Provide the [X, Y] coordinate of the cell's center where the given text is located.  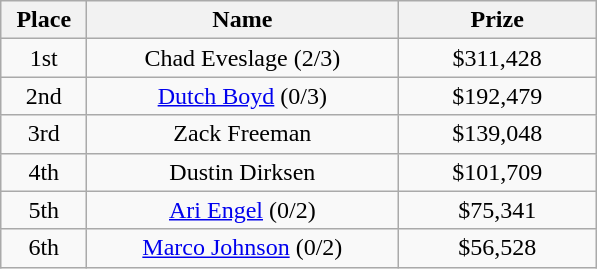
$139,048 [498, 134]
Ari Engel (0/2) [242, 210]
$75,341 [498, 210]
1st [44, 58]
Chad Eveslage (2/3) [242, 58]
2nd [44, 96]
$192,479 [498, 96]
Marco Johnson (0/2) [242, 248]
Dutch Boyd (0/3) [242, 96]
5th [44, 210]
$56,528 [498, 248]
Prize [498, 20]
$311,428 [498, 58]
Place [44, 20]
4th [44, 172]
3rd [44, 134]
Name [242, 20]
6th [44, 248]
$101,709 [498, 172]
Dustin Dirksen [242, 172]
Zack Freeman [242, 134]
